Capture the cell that displays the provided text and extract its (x, y) central coordinate. 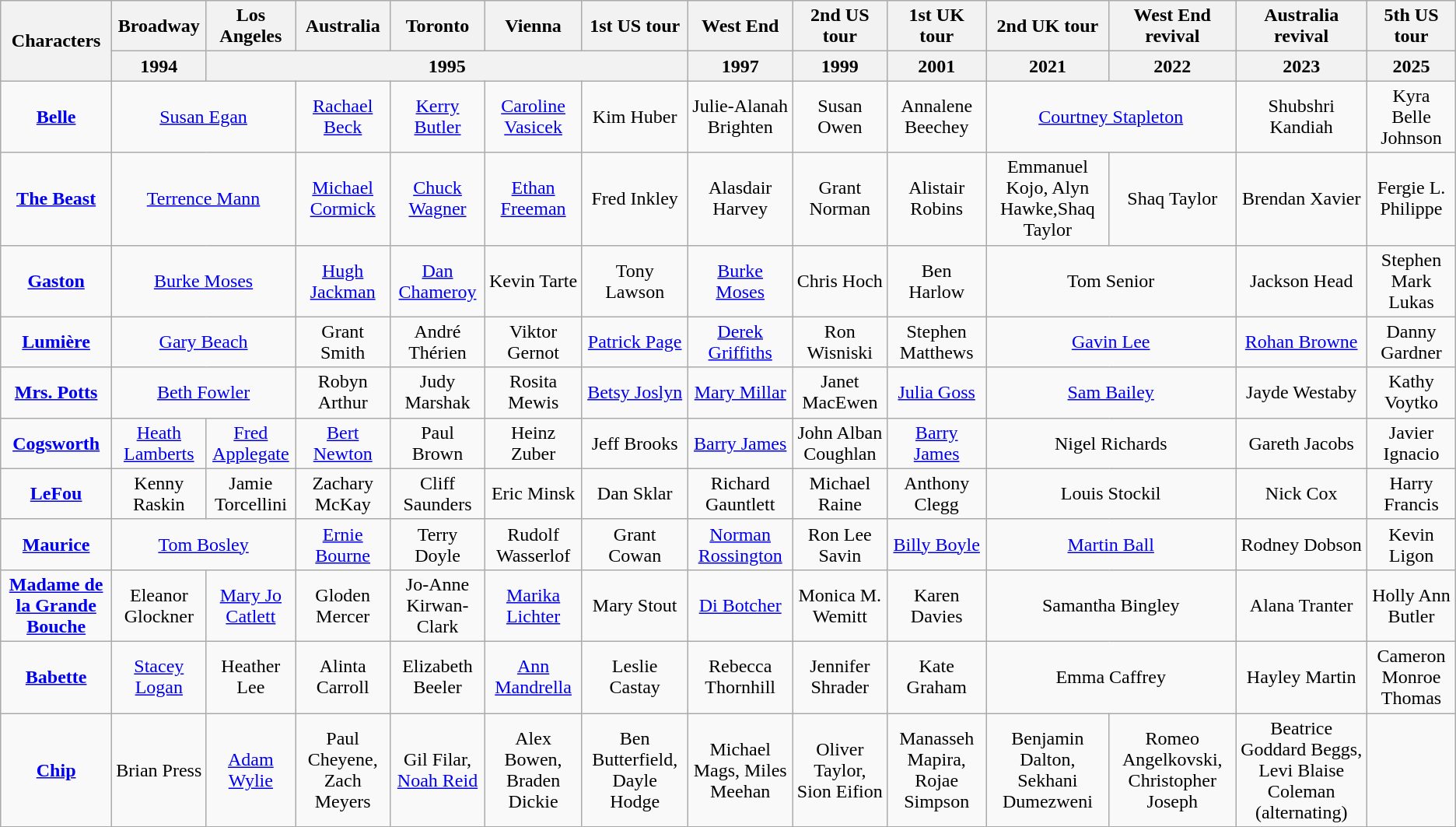
Beth Fowler (204, 392)
Chuck Wagner (437, 199)
Manasseh Mapira, Rojae Simpson (936, 769)
Benjamin Dalton, Sekhani Dumezweni (1048, 769)
Rebecca Thornhill (740, 677)
Eric Minsk (534, 493)
Michael Mags, Miles Meehan (740, 769)
Rodney Dobson (1302, 545)
2025 (1411, 66)
Betsy Joslyn (635, 392)
Rudolf Wasserlof (534, 545)
Kathy Voytko (1411, 392)
2023 (1302, 66)
Holly Ann Butler (1411, 605)
Ben Harlow (936, 281)
Stephen Matthews (936, 342)
5th US tour (1411, 26)
Rachael Beck (343, 117)
West End revival (1173, 26)
Grant Cowan (635, 545)
Paul Brown (437, 443)
Dan Sklar (635, 493)
Mary Jo Catlett (250, 605)
Courtney Stapleton (1111, 117)
Cogsworth (56, 443)
Babette (56, 677)
Mary Millar (740, 392)
Rosita Mewis (534, 392)
Grant Smith (343, 342)
Alana Tranter (1302, 605)
Robyn Arthur (343, 392)
1999 (840, 66)
Heinz Zuber (534, 443)
Kenny Raskin (159, 493)
Stacey Logan (159, 677)
Jo-Anne Kirwan-Clark (437, 605)
Chris Hoch (840, 281)
Fergie L. Philippe (1411, 199)
Los Angeles (250, 26)
Emmanuel Kojo, Alyn Hawke,Shaq Taylor (1048, 199)
Billy Boyle (936, 545)
Janet MacEwen (840, 392)
Monica M. Wemitt (840, 605)
Maurice (56, 545)
Jayde Westaby (1302, 392)
Nick Cox (1302, 493)
Madame de la Grande Bouche (56, 605)
Gloden Mercer (343, 605)
Toronto (437, 26)
Eleanor Glockner (159, 605)
Terry Doyle (437, 545)
Michael Raine (840, 493)
Gareth Jacobs (1302, 443)
Patrick Page (635, 342)
Beatrice Goddard Beggs, Levi Blaise Coleman (alternating) (1302, 769)
LeFou (56, 493)
Gaston (56, 281)
Harry Francis (1411, 493)
Jackson Head (1302, 281)
Gavin Lee (1111, 342)
Fred Inkley (635, 199)
Leslie Castay (635, 677)
Ron Lee Savin (840, 545)
Jeff Brooks (635, 443)
Julie-Alanah Brighten (740, 117)
1997 (740, 66)
Louis Stockil (1111, 493)
Kevin Tarte (534, 281)
Alinta Carroll (343, 677)
Mary Stout (635, 605)
Hayley Martin (1302, 677)
Stephen Mark Lukas (1411, 281)
Norman Rossington (740, 545)
Nigel Richards (1111, 443)
Adam Wylie (250, 769)
Kim Huber (635, 117)
Susan Owen (840, 117)
Kerry Butler (437, 117)
Elizabeth Beeler (437, 677)
Viktor Gernot (534, 342)
Emma Caffrey (1111, 677)
Mrs. Potts (56, 392)
John Alban Coughlan (840, 443)
Lumière (56, 342)
Susan Egan (204, 117)
2nd UK tour (1048, 26)
2001 (936, 66)
Alex Bowen, Braden Dickie (534, 769)
Kyra Belle Johnson (1411, 117)
Paul Cheyene, Zach Meyers (343, 769)
André Thérien (437, 342)
1st UK tour (936, 26)
Characters (56, 40)
2022 (1173, 66)
Jennifer Shrader (840, 677)
Gil Filar, Noah Reid (437, 769)
1995 (446, 66)
Alasdair Harvey (740, 199)
Chip (56, 769)
Vienna (534, 26)
Oliver Taylor, Sion Eifion (840, 769)
Julia Goss (936, 392)
Ann Mandrella (534, 677)
Jamie Torcellini (250, 493)
Tom Senior (1111, 281)
Broadway (159, 26)
Danny Gardner (1411, 342)
Sam Bailey (1111, 392)
1st US tour (635, 26)
Gary Beach (204, 342)
Richard Gauntlett (740, 493)
Judy Marshak (437, 392)
Ethan Freeman (534, 199)
Grant Norman (840, 199)
Terrence Mann (204, 199)
Karen Davies (936, 605)
Cliff Saunders (437, 493)
Belle (56, 117)
West End (740, 26)
The Beast (56, 199)
Cameron Monroe Thomas (1411, 677)
Rohan Browne (1302, 342)
Kate Graham (936, 677)
Javier Ignacio (1411, 443)
Tom Bosley (204, 545)
2nd US tour (840, 26)
Australia revival (1302, 26)
Ben Butterfield, Dayle Hodge (635, 769)
Marika Lichter (534, 605)
Samantha Bingley (1111, 605)
Anthony Clegg (936, 493)
Australia (343, 26)
Fred Applegate (250, 443)
Michael Cormick (343, 199)
Alistair Robins (936, 199)
Di Botcher (740, 605)
1994 (159, 66)
Derek Griffiths (740, 342)
Shubshri Kandiah (1302, 117)
Romeo Angelkovski, Christopher Joseph (1173, 769)
Shaq Taylor (1173, 199)
Ernie Bourne (343, 545)
Heath Lamberts (159, 443)
Dan Chameroy (437, 281)
Brendan Xavier (1302, 199)
Heather Lee (250, 677)
Kevin Ligon (1411, 545)
Hugh Jackman (343, 281)
Martin Ball (1111, 545)
Brian Press (159, 769)
Bert Newton (343, 443)
Zachary McKay (343, 493)
Ron Wisniski (840, 342)
Tony Lawson (635, 281)
2021 (1048, 66)
Caroline Vasicek (534, 117)
Annalene Beechey (936, 117)
